Identify which cell holds the provided text, then report its [X, Y] central coordinate. 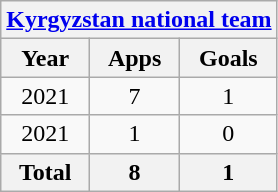
Apps [135, 58]
0 [229, 134]
Goals [229, 58]
8 [135, 172]
Year [46, 58]
Total [46, 172]
7 [135, 96]
Kyrgyzstan national team [139, 20]
